Scan for the cell matching the given text and deliver its [X, Y] coordinate at center. 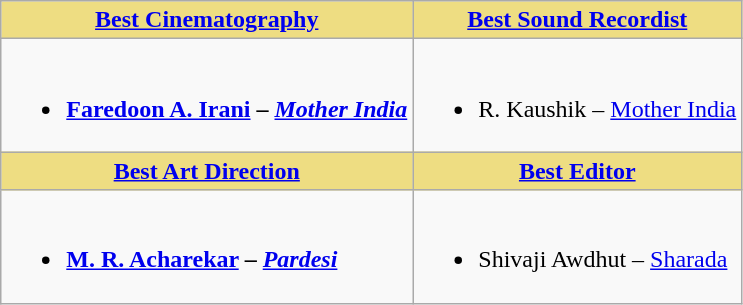
Best Editor [578, 171]
Best Cinematography [207, 20]
M. R. Acharekar – Pardesi [207, 246]
Shivaji Awdhut – Sharada [578, 246]
R. Kaushik – Mother India [578, 96]
Best Sound Recordist [578, 20]
Best Art Direction [207, 171]
Faredoon A. Irani – Mother India [207, 96]
